Output the [x, y] coordinate of the center of the cell containing the given text.  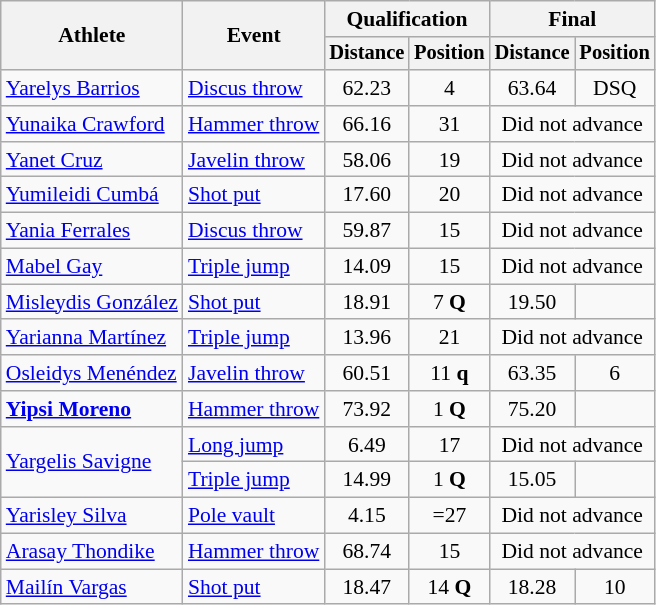
75.20 [532, 409]
18.47 [366, 587]
20 [449, 195]
6 [614, 373]
59.87 [366, 231]
4.15 [366, 516]
6.49 [366, 445]
14.09 [366, 267]
18.91 [366, 302]
Yunaika Crawford [92, 124]
4 [449, 88]
Arasay Thondike [92, 552]
73.92 [366, 409]
10 [614, 587]
Qualification [406, 19]
Yarianna Martínez [92, 338]
68.74 [366, 552]
Mabel Gay [92, 267]
Yumileidi Cumbá [92, 195]
63.64 [532, 88]
Yanet Cruz [92, 160]
21 [449, 338]
Athlete [92, 36]
63.35 [532, 373]
62.23 [366, 88]
19.50 [532, 302]
66.16 [366, 124]
Yarisley Silva [92, 516]
DSQ [614, 88]
Osleidys Menéndez [92, 373]
17 [449, 445]
60.51 [366, 373]
Yargelis Savigne [92, 462]
17.60 [366, 195]
18.28 [532, 587]
=27 [449, 516]
14 Q [449, 587]
58.06 [366, 160]
Pole vault [254, 516]
Event [254, 36]
Yania Ferrales [92, 231]
15.05 [532, 480]
Yarelys Barrios [92, 88]
14.99 [366, 480]
Long jump [254, 445]
7 Q [449, 302]
Mailín Vargas [92, 587]
Misleydis González [92, 302]
Yipsi Moreno [92, 409]
Final [572, 19]
13.96 [366, 338]
11 q [449, 373]
19 [449, 160]
31 [449, 124]
